Search for the cell housing the specified text and yield its (X, Y) center coordinate. 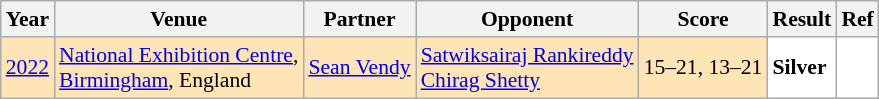
Silver (802, 68)
Result (802, 19)
Opponent (528, 19)
Year (28, 19)
15–21, 13–21 (704, 68)
Partner (359, 19)
National Exhibition Centre,Birmingham, England (178, 68)
Ref (857, 19)
Sean Vendy (359, 68)
Satwiksairaj Rankireddy Chirag Shetty (528, 68)
Venue (178, 19)
Score (704, 19)
2022 (28, 68)
